Scan for the cell matching the given text and deliver its (x, y) coordinate at center. 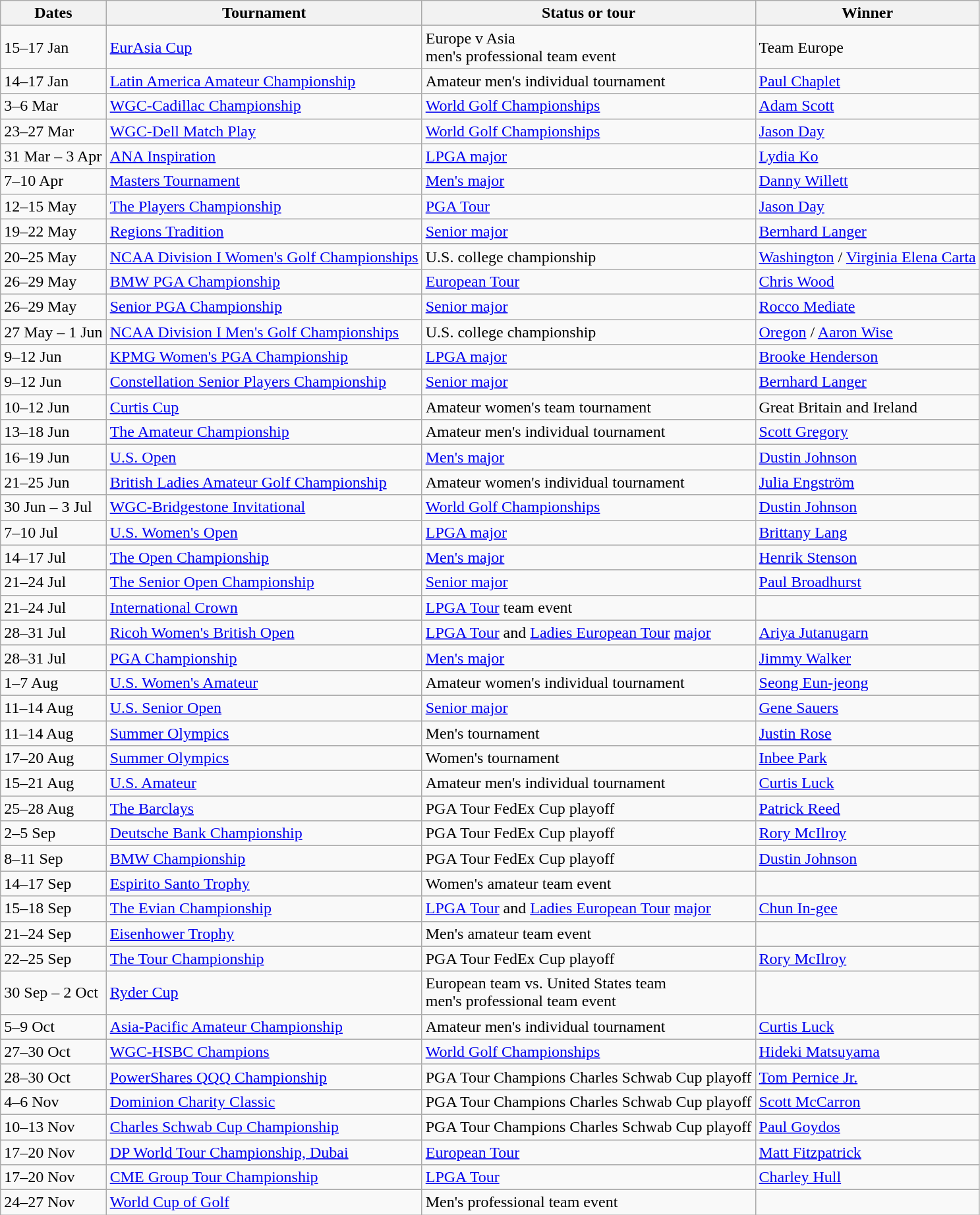
International Crown (264, 607)
10–12 Jun (53, 407)
Rocco Mediate (867, 306)
Curtis Cup (264, 407)
14–17 Jul (53, 557)
Henrik Stenson (867, 557)
15–21 Aug (53, 783)
Winner (867, 13)
15–18 Sep (53, 909)
European team vs. United States teammen's professional team event (589, 992)
27–30 Oct (53, 1052)
BMW PGA Championship (264, 281)
Asia-Pacific Amateur Championship (264, 1027)
7–10 Jul (53, 532)
Tournament (264, 13)
25–28 Aug (53, 808)
31 Mar – 3 Apr (53, 156)
World Cup of Golf (264, 1202)
The Evian Championship (264, 909)
2–5 Sep (53, 834)
Charley Hull (867, 1177)
23–27 Mar (53, 131)
Women's tournament (589, 758)
Justin Rose (867, 733)
KPMG Women's PGA Championship (264, 357)
U.S. Women's Amateur (264, 683)
Men's tournament (589, 733)
15–17 Jan (53, 47)
14–17 Jan (53, 81)
21–25 Jun (53, 482)
NCAA Division I Men's Golf Championships (264, 331)
10–13 Nov (53, 1127)
30 Jun – 3 Jul (53, 507)
8–11 Sep (53, 859)
Constellation Senior Players Championship (264, 382)
Eisenhower Trophy (264, 934)
PGA Championship (264, 658)
Ricoh Women's British Open (264, 633)
Men's amateur team event (589, 934)
5–9 Oct (53, 1027)
16–19 Jun (53, 457)
U.S. Women's Open (264, 532)
British Ladies Amateur Golf Championship (264, 482)
21–24 Sep (53, 934)
Inbee Park (867, 758)
Senior PGA Championship (264, 306)
Seong Eun-jeong (867, 683)
BMW Championship (264, 859)
Great Britain and Ireland (867, 407)
Scott Gregory (867, 432)
20–25 May (53, 256)
Patrick Reed (867, 808)
Lydia Ko (867, 156)
The Players Championship (264, 206)
Deutsche Bank Championship (264, 834)
3–6 Mar (53, 106)
Chris Wood (867, 281)
Latin America Amateur Championship (264, 81)
Masters Tournament (264, 181)
ANA Inspiration (264, 156)
30 Sep – 2 Oct (53, 992)
U.S. Amateur (264, 783)
4–6 Nov (53, 1102)
19–22 May (53, 231)
U.S. Open (264, 457)
7–10 Apr (53, 181)
WGC-Cadillac Championship (264, 106)
The Tour Championship (264, 959)
DP World Tour Championship, Dubai (264, 1152)
27 May – 1 Jun (53, 331)
The Barclays (264, 808)
12–15 May (53, 206)
WGC-HSBC Champions (264, 1052)
24–27 Nov (53, 1202)
Danny Willett (867, 181)
22–25 Sep (53, 959)
Ariya Jutanugarn (867, 633)
Amateur women's team tournament (589, 407)
Adam Scott (867, 106)
Scott McCarron (867, 1102)
Hideki Matsuyama (867, 1052)
EurAsia Cup (264, 47)
WGC-Bridgestone Invitational (264, 507)
Brooke Henderson (867, 357)
Paul Goydos (867, 1127)
Tom Pernice Jr. (867, 1077)
The Senior Open Championship (264, 582)
U.S. Senior Open (264, 708)
Jimmy Walker (867, 658)
17–20 Aug (53, 758)
Brittany Lang (867, 532)
Matt Fitzpatrick (867, 1152)
Dates (53, 13)
PGA Tour (589, 206)
Team Europe (867, 47)
PowerShares QQQ Championship (264, 1077)
Gene Sauers (867, 708)
Chun In-gee (867, 909)
13–18 Jun (53, 432)
Oregon / Aaron Wise (867, 331)
Women's amateur team event (589, 884)
Washington / Virginia Elena Carta (867, 256)
Status or tour (589, 13)
Regions Tradition (264, 231)
Men's professional team event (589, 1202)
Espirito Santo Trophy (264, 884)
Paul Chaplet (867, 81)
The Amateur Championship (264, 432)
Ryder Cup (264, 992)
NCAA Division I Women's Golf Championships (264, 256)
LPGA Tour team event (589, 607)
WGC-Dell Match Play (264, 131)
The Open Championship (264, 557)
28–30 Oct (53, 1077)
Dominion Charity Classic (264, 1102)
14–17 Sep (53, 884)
Paul Broadhurst (867, 582)
Julia Engström (867, 482)
CME Group Tour Championship (264, 1177)
Charles Schwab Cup Championship (264, 1127)
LPGA Tour (589, 1177)
1–7 Aug (53, 683)
Europe v Asiamen's professional team event (589, 47)
